Search for the cell housing the specified text and yield its (x, y) center coordinate. 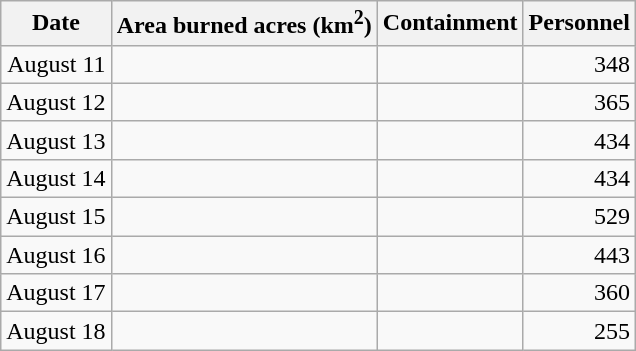
Date (56, 24)
365 (579, 102)
443 (579, 255)
August 18 (56, 331)
August 12 (56, 102)
348 (579, 64)
Area burned acres (km2) (244, 24)
529 (579, 217)
August 14 (56, 178)
August 13 (56, 140)
August 15 (56, 217)
360 (579, 293)
Containment (450, 24)
August 16 (56, 255)
Personnel (579, 24)
August 17 (56, 293)
255 (579, 331)
August 11 (56, 64)
